Identify which cell holds the provided text, then report its [x, y] central coordinate. 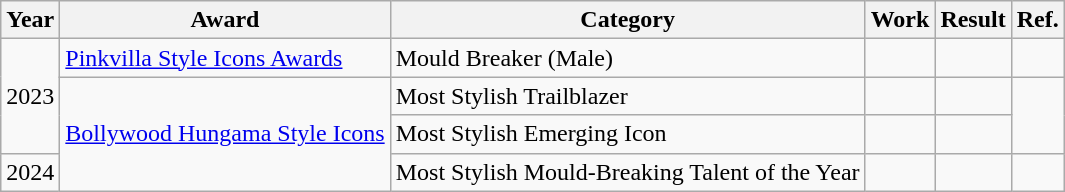
Mould Breaker (Male) [628, 58]
Most Stylish Mould-Breaking Talent of the Year [628, 172]
2024 [30, 172]
Year [30, 20]
2023 [30, 96]
Work [900, 20]
Result [973, 20]
Bollywood Hungama Style Icons [225, 134]
Most Stylish Emerging Icon [628, 134]
Most Stylish Trailblazer [628, 96]
Pinkvilla Style Icons Awards [225, 58]
Award [225, 20]
Category [628, 20]
Ref. [1038, 20]
